Capture the cell that displays the provided text and extract its (X, Y) central coordinate. 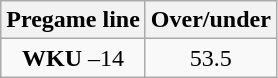
53.5 (210, 58)
Over/under (210, 20)
Pregame line (74, 20)
WKU –14 (74, 58)
